For the text-containing cell, return its midpoint in (X, Y) coordinate format. 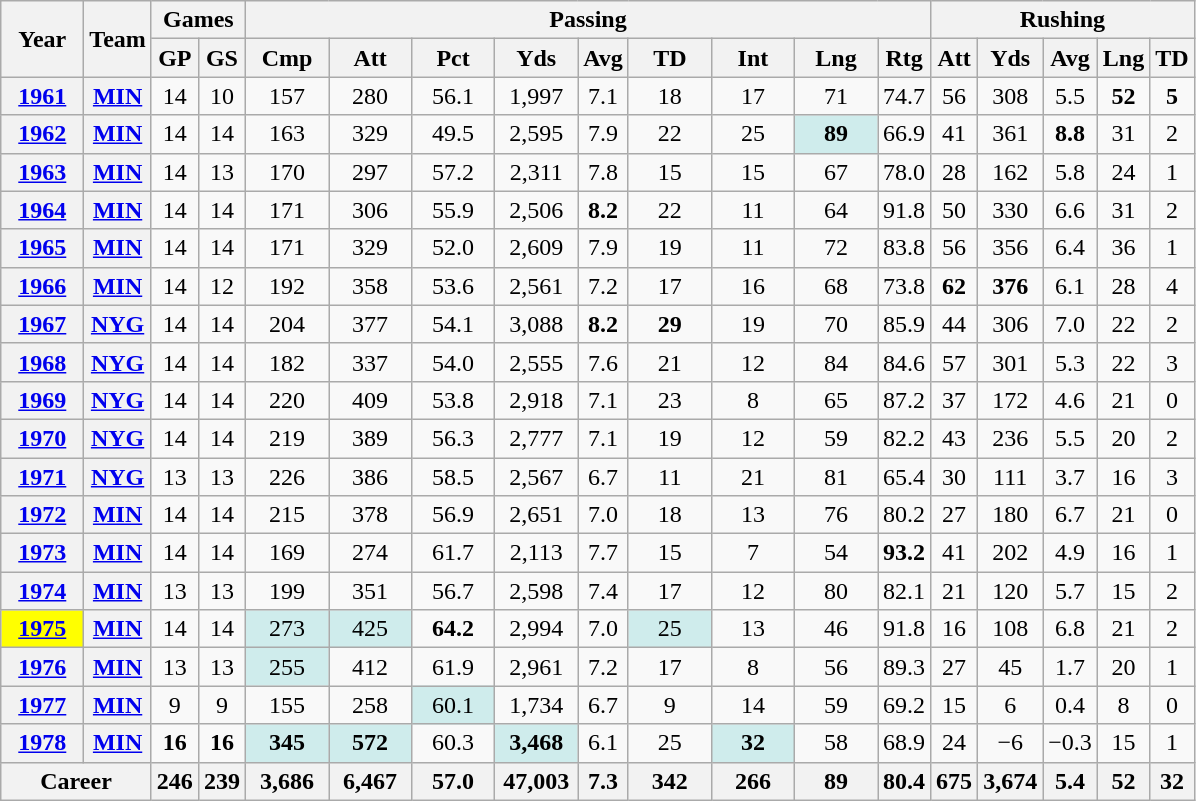
57.0 (454, 781)
5.4 (1070, 781)
280 (370, 96)
572 (370, 743)
64.2 (454, 629)
5.7 (1070, 591)
50 (954, 210)
108 (1010, 629)
425 (370, 629)
273 (286, 629)
Rtg (904, 58)
342 (670, 781)
65 (836, 400)
308 (1010, 96)
266 (752, 781)
169 (286, 553)
3,686 (286, 781)
361 (1010, 134)
409 (370, 400)
111 (1010, 477)
53.6 (454, 286)
81 (836, 477)
−0.3 (1070, 743)
68.9 (904, 743)
1973 (42, 553)
43 (954, 438)
73.8 (904, 286)
Games (198, 20)
2,595 (536, 134)
82.1 (904, 591)
330 (1010, 210)
54.0 (454, 362)
52.0 (454, 248)
163 (286, 134)
1963 (42, 172)
376 (1010, 286)
60.1 (454, 705)
1968 (42, 362)
36 (1123, 248)
1966 (42, 286)
2,567 (536, 477)
7.4 (604, 591)
2,113 (536, 553)
120 (1010, 591)
7.3 (604, 781)
378 (370, 515)
55.9 (454, 210)
6,467 (370, 781)
1978 (42, 743)
37 (954, 400)
220 (286, 400)
297 (370, 172)
29 (670, 324)
2,598 (536, 591)
1961 (42, 96)
182 (286, 362)
44 (954, 324)
1971 (42, 477)
4.6 (1070, 400)
1977 (42, 705)
58.5 (454, 477)
56.1 (454, 96)
54.1 (454, 324)
155 (286, 705)
377 (370, 324)
57.2 (454, 172)
1974 (42, 591)
7.7 (604, 553)
7 (752, 553)
74.7 (904, 96)
72 (836, 248)
2,918 (536, 400)
80.2 (904, 515)
−6 (1010, 743)
56.7 (454, 591)
65.4 (904, 477)
64 (836, 210)
199 (286, 591)
84.6 (904, 362)
Int (752, 58)
4 (1172, 286)
345 (286, 743)
Cmp (286, 58)
1975 (42, 629)
1972 (42, 515)
204 (286, 324)
71 (836, 96)
192 (286, 286)
53.8 (454, 400)
56.9 (454, 515)
3.7 (1070, 477)
46 (836, 629)
1965 (42, 248)
3,468 (536, 743)
Passing (588, 20)
157 (286, 96)
258 (370, 705)
389 (370, 438)
67 (836, 172)
162 (1010, 172)
6 (1010, 705)
255 (286, 667)
Team (118, 39)
337 (370, 362)
47,003 (536, 781)
Rushing (1063, 20)
2,609 (536, 248)
84 (836, 362)
6.4 (1070, 248)
82.2 (904, 438)
1967 (42, 324)
85.9 (904, 324)
70 (836, 324)
8.8 (1070, 134)
66.9 (904, 134)
1969 (42, 400)
2,561 (536, 286)
2,961 (536, 667)
1,734 (536, 705)
239 (222, 781)
56.3 (454, 438)
GP (174, 58)
2,506 (536, 210)
1,997 (536, 96)
5.8 (1070, 172)
1962 (42, 134)
5 (1172, 96)
93.2 (904, 553)
54 (836, 553)
246 (174, 781)
Pct (454, 58)
4.9 (1070, 553)
3,674 (1010, 781)
301 (1010, 362)
2,555 (536, 362)
412 (370, 667)
30 (954, 477)
GS (222, 58)
358 (370, 286)
Year (42, 39)
60.3 (454, 743)
80.4 (904, 781)
49.5 (454, 134)
386 (370, 477)
180 (1010, 515)
356 (1010, 248)
6.8 (1070, 629)
219 (286, 438)
Career (76, 781)
2,651 (536, 515)
7.6 (604, 362)
172 (1010, 400)
1.7 (1070, 667)
78.0 (904, 172)
10 (222, 96)
57 (954, 362)
87.2 (904, 400)
80 (836, 591)
68 (836, 286)
2,311 (536, 172)
202 (1010, 553)
7.8 (604, 172)
274 (370, 553)
1970 (42, 438)
1964 (42, 210)
58 (836, 743)
236 (1010, 438)
1976 (42, 667)
61.9 (454, 667)
76 (836, 515)
23 (670, 400)
351 (370, 591)
170 (286, 172)
89.3 (904, 667)
0.4 (1070, 705)
675 (954, 781)
83.8 (904, 248)
215 (286, 515)
6.6 (1070, 210)
45 (1010, 667)
62 (954, 286)
2,994 (536, 629)
5.3 (1070, 362)
3,088 (536, 324)
226 (286, 477)
69.2 (904, 705)
2,777 (536, 438)
61.7 (454, 553)
